Extract the [x, y] coordinate from the center of the cell holding the provided text.  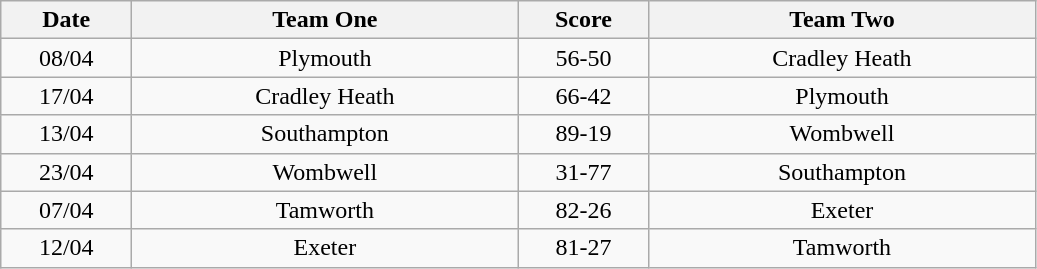
Date [66, 20]
12/04 [66, 248]
89-19 [584, 134]
23/04 [66, 172]
07/04 [66, 210]
08/04 [66, 58]
Score [584, 20]
Team Two [842, 20]
81-27 [584, 248]
82-26 [584, 210]
13/04 [66, 134]
17/04 [66, 96]
66-42 [584, 96]
31-77 [584, 172]
Team One [325, 20]
56-50 [584, 58]
